Capture the cell that displays the provided text and extract its (X, Y) central coordinate. 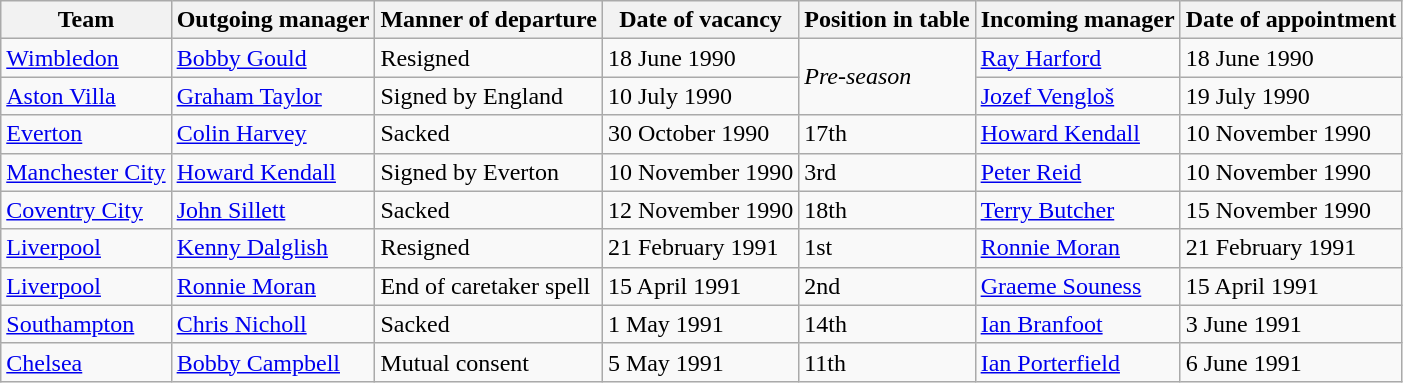
Graeme Souness (1078, 286)
3 June 1991 (1291, 324)
Position in table (887, 20)
1st (887, 248)
Ian Porterfield (1078, 362)
Bobby Campbell (273, 362)
Chris Nicholl (273, 324)
Date of appointment (1291, 20)
Terry Butcher (1078, 210)
Aston Villa (86, 96)
Bobby Gould (273, 58)
Jozef Vengloš (1078, 96)
Graham Taylor (273, 96)
Signed by Everton (488, 172)
Chelsea (86, 362)
Southampton (86, 324)
Coventry City (86, 210)
5 May 1991 (700, 362)
John Sillett (273, 210)
Wimbledon (86, 58)
14th (887, 324)
11th (887, 362)
Mutual consent (488, 362)
2nd (887, 286)
6 June 1991 (1291, 362)
Pre-season (887, 77)
Everton (86, 134)
Manchester City (86, 172)
Ian Branfoot (1078, 324)
Outgoing manager (273, 20)
12 November 1990 (700, 210)
15 November 1990 (1291, 210)
Signed by England (488, 96)
Peter Reid (1078, 172)
Date of vacancy (700, 20)
1 May 1991 (700, 324)
Incoming manager (1078, 20)
Kenny Dalglish (273, 248)
17th (887, 134)
Manner of departure (488, 20)
19 July 1990 (1291, 96)
18th (887, 210)
30 October 1990 (700, 134)
End of caretaker spell (488, 286)
10 July 1990 (700, 96)
Team (86, 20)
Ray Harford (1078, 58)
3rd (887, 172)
Colin Harvey (273, 134)
